Extract the (x, y) coordinate from the center of the cell holding the provided text.  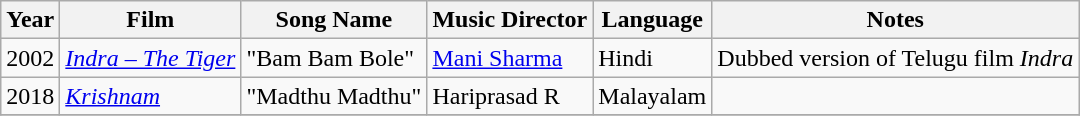
"Bam Bam Bole" (334, 58)
Malayalam (652, 96)
Film (150, 20)
Music Director (510, 20)
Dubbed version of Telugu film Indra (896, 58)
2018 (30, 96)
Year (30, 20)
Mani Sharma (510, 58)
Hindi (652, 58)
Hariprasad R (510, 96)
2002 (30, 58)
Song Name (334, 20)
Indra – The Tiger (150, 58)
Notes (896, 20)
Krishnam (150, 96)
"Madthu Madthu" (334, 96)
Language (652, 20)
